Capture the cell that displays the provided text and extract its (x, y) central coordinate. 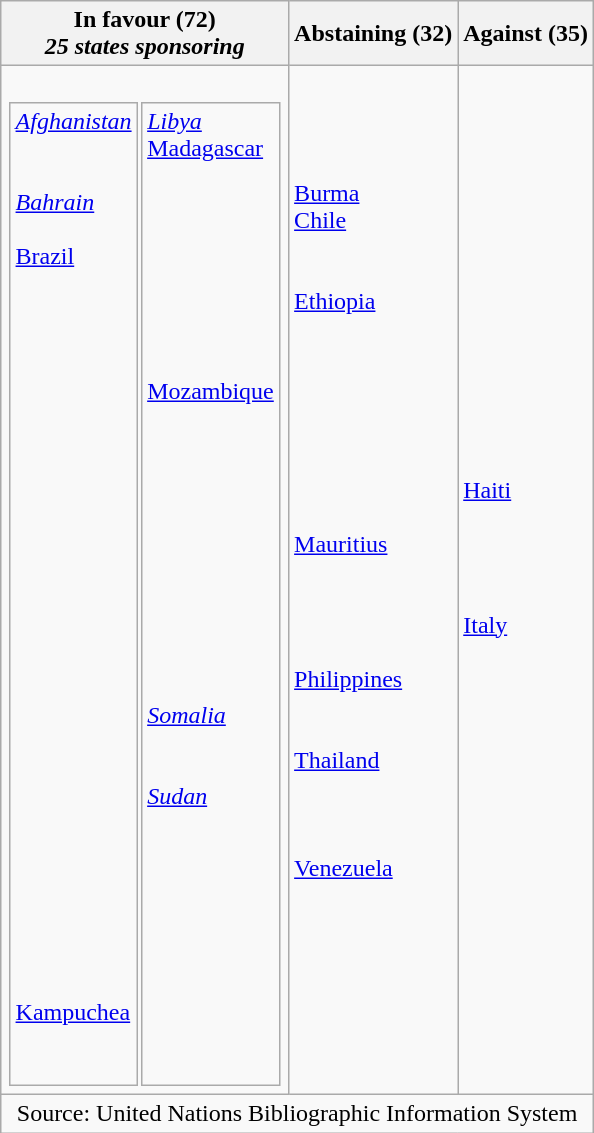
Libya Madagascar Mozambique Somalia Sudan (210, 594)
Source: United Nations Bibliographic Information System (298, 1113)
Afghanistan Bahrain Brazil Kampuchea (74, 594)
Burma Chile Ethiopia Mauritius Philippines Thailand Venezuela (374, 580)
In favour (72)25 states sponsoring (145, 34)
Against (35) (526, 34)
Haiti Italy (526, 580)
Afghanistan Bahrain Brazil Kampuchea Libya Madagascar Mozambique Somalia Sudan (145, 580)
Abstaining (32) (374, 34)
